Scan for the cell matching the given text and deliver its [X, Y] coordinate at center. 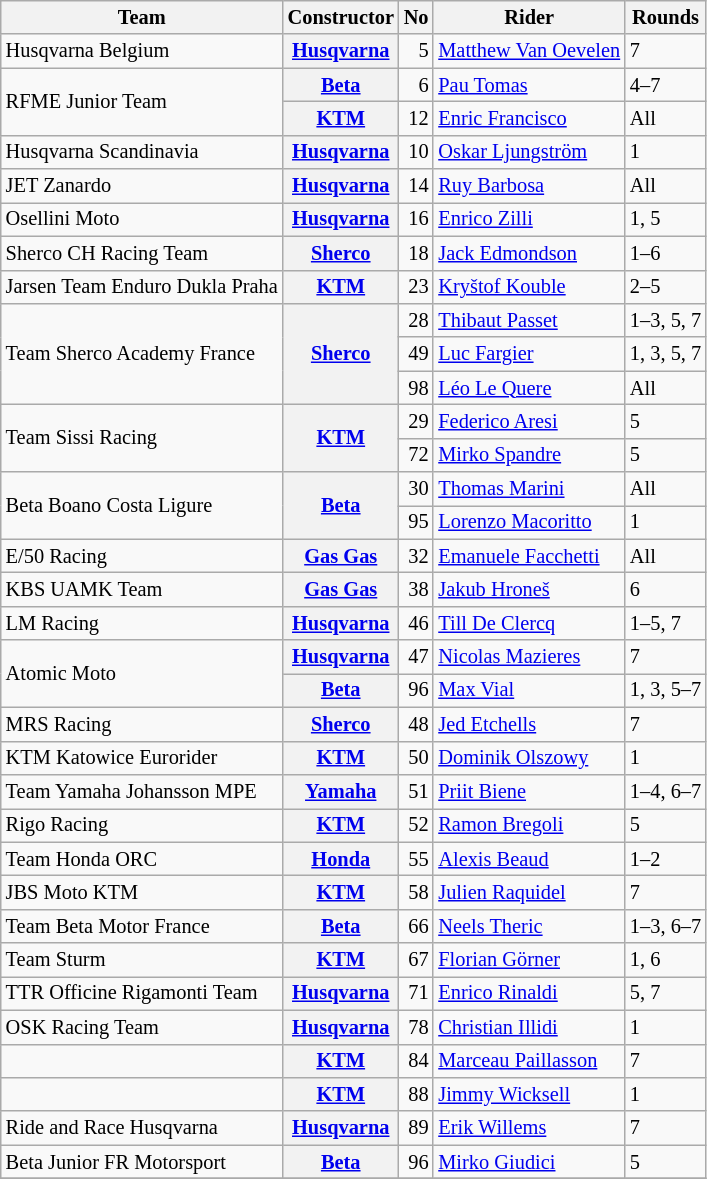
Lorenzo Macoritto [529, 522]
Jimmy Wicksell [529, 1094]
Luc Fargier [529, 354]
No [416, 17]
14 [416, 186]
Beta Junior FR Motorsport [142, 1162]
30 [416, 489]
Atomic Moto [142, 674]
5, 7 [666, 993]
67 [416, 960]
1, 3, 5–7 [666, 690]
12 [416, 118]
Team Sturm [142, 960]
Beta Boano Costa Ligure [142, 506]
Matthew Van Oevelen [529, 51]
1–4, 6–7 [666, 791]
Florian Görner [529, 960]
1–2 [666, 859]
JET Zanardo [142, 186]
Team Beta Motor France [142, 926]
16 [416, 219]
Jakub Hroneš [529, 589]
Till De Clercq [529, 623]
Team Sherco Academy France [142, 354]
Pau Tomas [529, 85]
32 [416, 556]
MRS Racing [142, 724]
47 [416, 657]
1, 3, 5, 7 [666, 354]
10 [416, 152]
Federico Aresi [529, 421]
Team Sissi Racing [142, 438]
JBS Moto KTM [142, 892]
58 [416, 892]
OSK Racing Team [142, 1027]
Neels Theric [529, 926]
Erik Willems [529, 1128]
RFME Junior Team [142, 102]
Ramon Bregoli [529, 825]
28 [416, 320]
Jarsen Team Enduro Dukla Praha [142, 287]
KBS UAMK Team [142, 589]
49 [416, 354]
KTM Katowice Eurorider [142, 758]
78 [416, 1027]
84 [416, 1061]
Rounds [666, 17]
Rider [529, 17]
Alexis Beaud [529, 859]
Julien Raquidel [529, 892]
Kryštof Kouble [529, 287]
Jed Etchells [529, 724]
51 [416, 791]
Max Vial [529, 690]
66 [416, 926]
71 [416, 993]
23 [416, 287]
Jack Edmondson [529, 253]
Thomas Marini [529, 489]
Enric Francisco [529, 118]
Enrico Rinaldi [529, 993]
Husqvarna Belgium [142, 51]
Team Honda ORC [142, 859]
Emanuele Facchetti [529, 556]
Sherco CH Racing Team [142, 253]
48 [416, 724]
50 [416, 758]
52 [416, 825]
Léo Le Quere [529, 388]
18 [416, 253]
Ruy Barbosa [529, 186]
55 [416, 859]
38 [416, 589]
Mirko Spandre [529, 455]
Ride and Race Husqvarna [142, 1128]
Thibaut Passet [529, 320]
LM Racing [142, 623]
Marceau Paillasson [529, 1061]
Team [142, 17]
Priit Biene [529, 791]
E/50 Racing [142, 556]
95 [416, 522]
Nicolas Mazieres [529, 657]
29 [416, 421]
1–3, 6–7 [666, 926]
46 [416, 623]
TTR Officine Rigamonti Team [142, 993]
72 [416, 455]
Mirko Giudici [529, 1162]
Christian Illidi [529, 1027]
Husqvarna Scandinavia [142, 152]
1–6 [666, 253]
1–5, 7 [666, 623]
Constructor [341, 17]
4–7 [666, 85]
Rigo Racing [142, 825]
Yamaha [341, 791]
Dominik Olszowy [529, 758]
1–3, 5, 7 [666, 320]
89 [416, 1128]
1, 5 [666, 219]
1, 6 [666, 960]
88 [416, 1094]
Osellini Moto [142, 219]
98 [416, 388]
2–5 [666, 287]
Team Yamaha Johansson MPE [142, 791]
Enrico Zilli [529, 219]
Oskar Ljungström [529, 152]
Honda [341, 859]
